Output the [X, Y] coordinate of the center of the cell containing the given text.  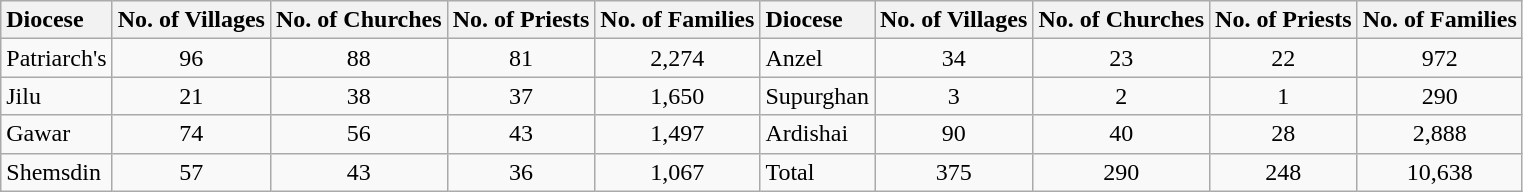
Total [818, 172]
36 [521, 172]
96 [191, 58]
10,638 [1440, 172]
Patriarch's [56, 58]
23 [1122, 58]
2 [1122, 96]
Anzel [818, 58]
81 [521, 58]
Jilu [56, 96]
1,650 [678, 96]
Gawar [56, 134]
248 [1284, 172]
1,497 [678, 134]
37 [521, 96]
57 [191, 172]
40 [1122, 134]
38 [358, 96]
88 [358, 58]
Supurghan [818, 96]
Ardishai [818, 134]
28 [1284, 134]
3 [953, 96]
74 [191, 134]
22 [1284, 58]
Shemsdin [56, 172]
34 [953, 58]
56 [358, 134]
90 [953, 134]
1,067 [678, 172]
375 [953, 172]
2,888 [1440, 134]
972 [1440, 58]
2,274 [678, 58]
1 [1284, 96]
21 [191, 96]
